From the cell containing the given text, extract its center point as (X, Y) coordinate. 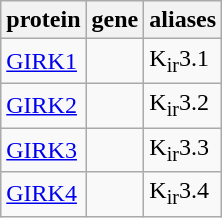
protein (44, 20)
Kir3.3 (183, 150)
GIRK1 (44, 61)
GIRK3 (44, 150)
Kir3.4 (183, 194)
Kir3.1 (183, 61)
Kir3.2 (183, 105)
GIRK4 (44, 194)
aliases (183, 20)
gene (115, 20)
GIRK2 (44, 105)
